Output the (X, Y) coordinate of the center of the cell containing the given text.  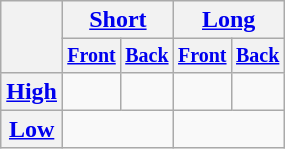
Short (118, 20)
High (32, 91)
Long (228, 20)
Low (32, 129)
